Determine the [x, y] coordinate at the center of the cell enclosing the given text.  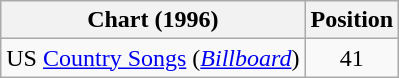
41 [352, 58]
US Country Songs (Billboard) [153, 58]
Position [352, 20]
Chart (1996) [153, 20]
